Provide the (X, Y) coordinate of the cell's center where the given text is located.  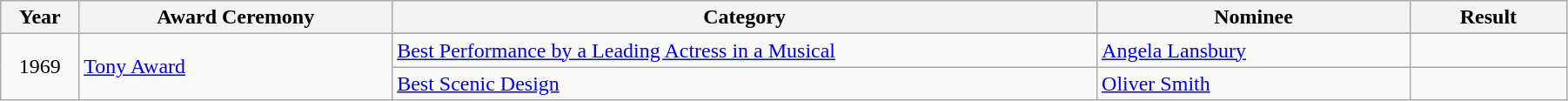
Category (745, 17)
Angela Lansbury (1254, 50)
1969 (40, 67)
Nominee (1254, 17)
Year (40, 17)
Oliver Smith (1254, 84)
Best Scenic Design (745, 84)
Award Ceremony (236, 17)
Best Performance by a Leading Actress in a Musical (745, 50)
Result (1488, 17)
Tony Award (236, 67)
